Locate the cell with the specified text and output its (X, Y) center coordinate. 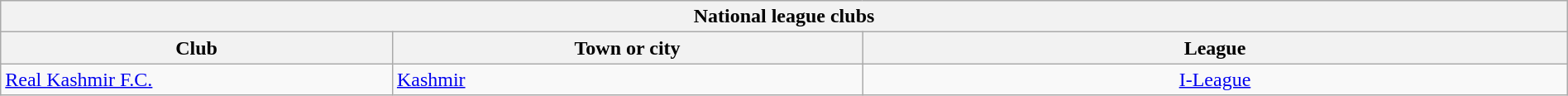
I-League (1216, 79)
Real Kashmir F.C. (197, 79)
Club (197, 48)
Kashmir (627, 79)
National league clubs (784, 17)
League (1216, 48)
Town or city (627, 48)
